For the text-containing cell, return its midpoint in [X, Y] coordinate format. 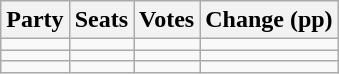
Seats [101, 20]
Change (pp) [269, 20]
Party [35, 20]
Votes [167, 20]
